Return the (X, Y) coordinate for the center point of the cell that contains the specified text.  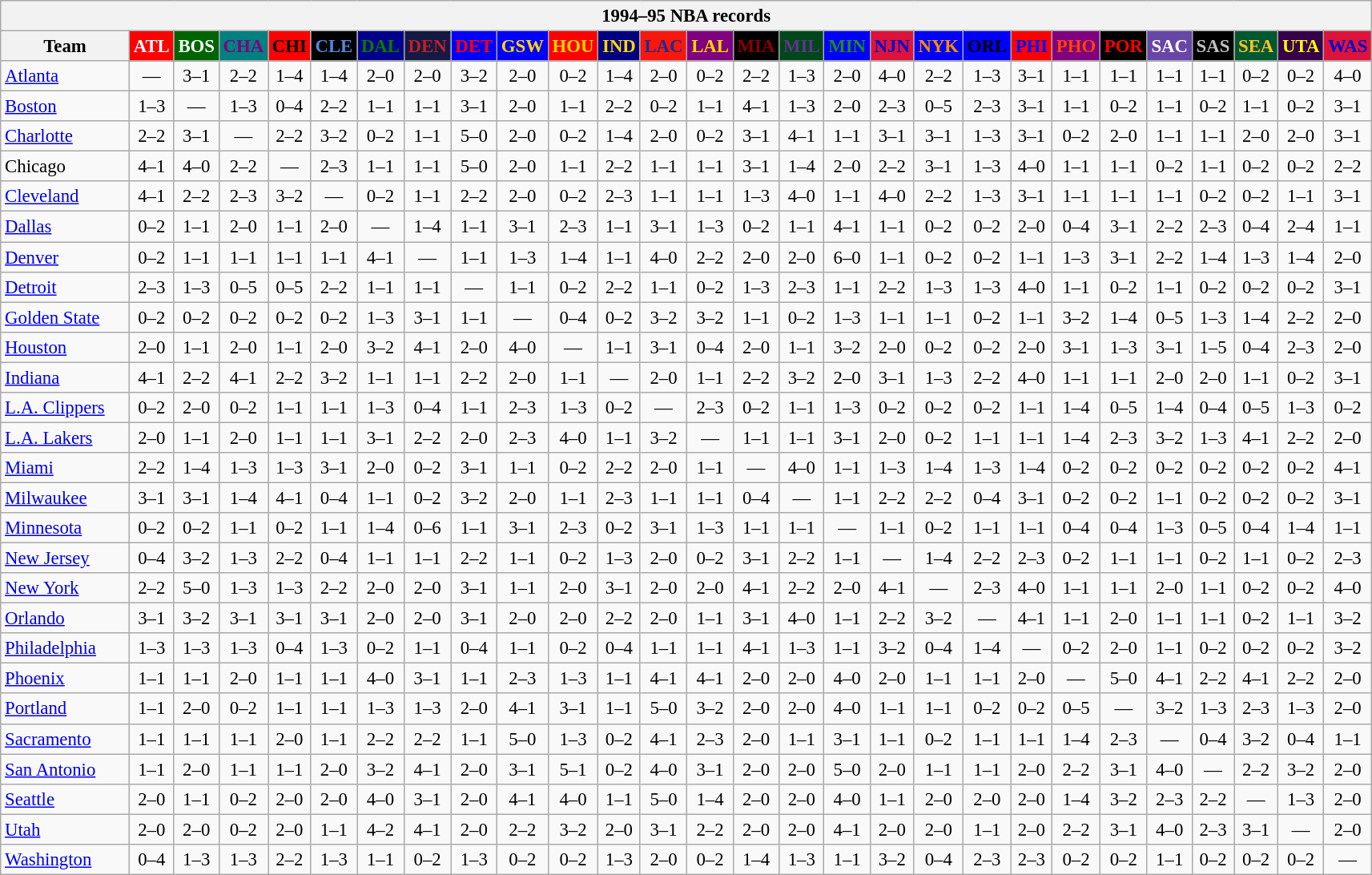
Portland (66, 709)
CLE (333, 46)
BOS (196, 46)
Houston (66, 347)
MIL (802, 46)
1994–95 NBA records (686, 16)
ATL (151, 46)
Washington (66, 860)
UTA (1301, 46)
DET (474, 46)
San Antonio (66, 769)
DAL (381, 46)
4–2 (381, 829)
MIN (847, 46)
Charlotte (66, 136)
Team (66, 46)
5–1 (573, 769)
DEN (428, 46)
SEA (1256, 46)
Chicago (66, 167)
6–0 (847, 257)
IND (619, 46)
PHI (1032, 46)
New Jersey (66, 558)
SAC (1169, 46)
2–4 (1301, 227)
Atlanta (66, 76)
Cleveland (66, 196)
Detroit (66, 287)
Denver (66, 257)
CHA (243, 46)
Minnesota (66, 528)
NYK (939, 46)
HOU (573, 46)
LAC (663, 46)
WAS (1348, 46)
Phoenix (66, 679)
Orlando (66, 619)
PHO (1076, 46)
Milwaukee (66, 498)
LAL (710, 46)
L.A. Lakers (66, 437)
Boston (66, 107)
L.A. Clippers (66, 408)
NJN (892, 46)
ORL (987, 46)
MIA (756, 46)
Utah (66, 829)
Seattle (66, 799)
1–5 (1213, 347)
SAS (1213, 46)
Sacramento (66, 739)
Indiana (66, 377)
Philadelphia (66, 648)
Golden State (66, 317)
0–6 (428, 528)
New York (66, 588)
Dallas (66, 227)
CHI (289, 46)
POR (1123, 46)
Miami (66, 468)
GSW (522, 46)
